Output the (X, Y) coordinate of the center of the cell containing the given text.  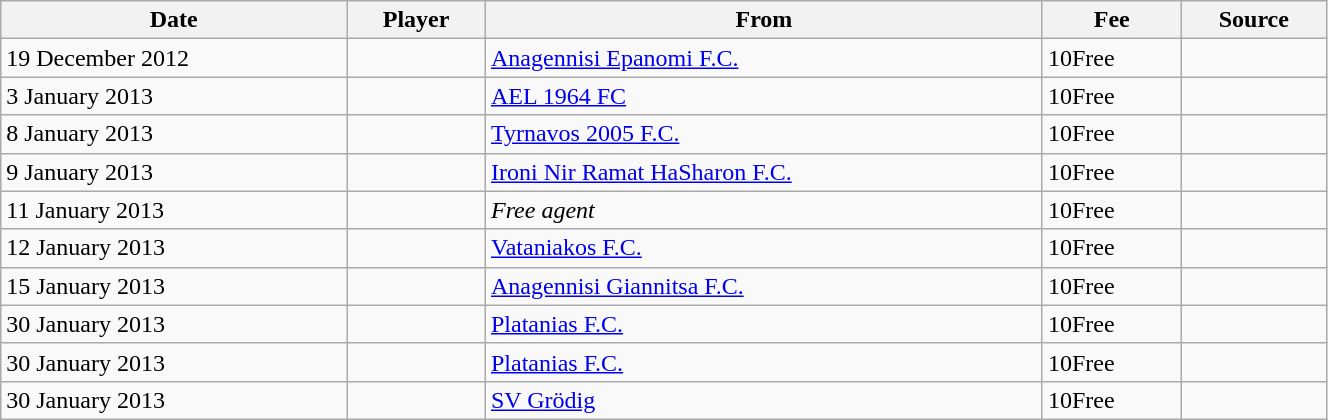
Free agent (764, 210)
Date (174, 20)
AEL 1964 FC (764, 96)
12 January 2013 (174, 248)
19 December 2012 (174, 58)
Tyrnavos 2005 F.C. (764, 134)
9 January 2013 (174, 172)
15 January 2013 (174, 286)
Vataniakos F.C. (764, 248)
From (764, 20)
Anagennisi Giannitsa F.C. (764, 286)
Player (416, 20)
SV Grödig (764, 400)
Fee (1112, 20)
Source (1254, 20)
11 January 2013 (174, 210)
8 January 2013 (174, 134)
Anagennisi Epanomi F.C. (764, 58)
3 January 2013 (174, 96)
Ironi Nir Ramat HaSharon F.C. (764, 172)
